Find where the given text appears and provide that cell's center as [X, Y] coordinate. 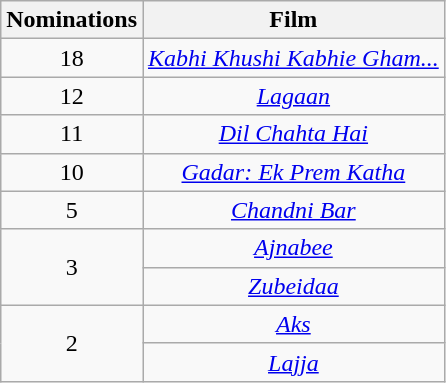
Nominations [72, 20]
Lagaan [293, 96]
Gadar: Ek Prem Katha [293, 172]
3 [72, 267]
18 [72, 58]
Film [293, 20]
Aks [293, 324]
Chandni Bar [293, 210]
Ajnabee [293, 248]
2 [72, 343]
Kabhi Khushi Kabhie Gham... [293, 58]
5 [72, 210]
Dil Chahta Hai [293, 134]
11 [72, 134]
Lajja [293, 362]
Zubeidaa [293, 286]
12 [72, 96]
10 [72, 172]
